Identify which cell holds the provided text, then report its [x, y] central coordinate. 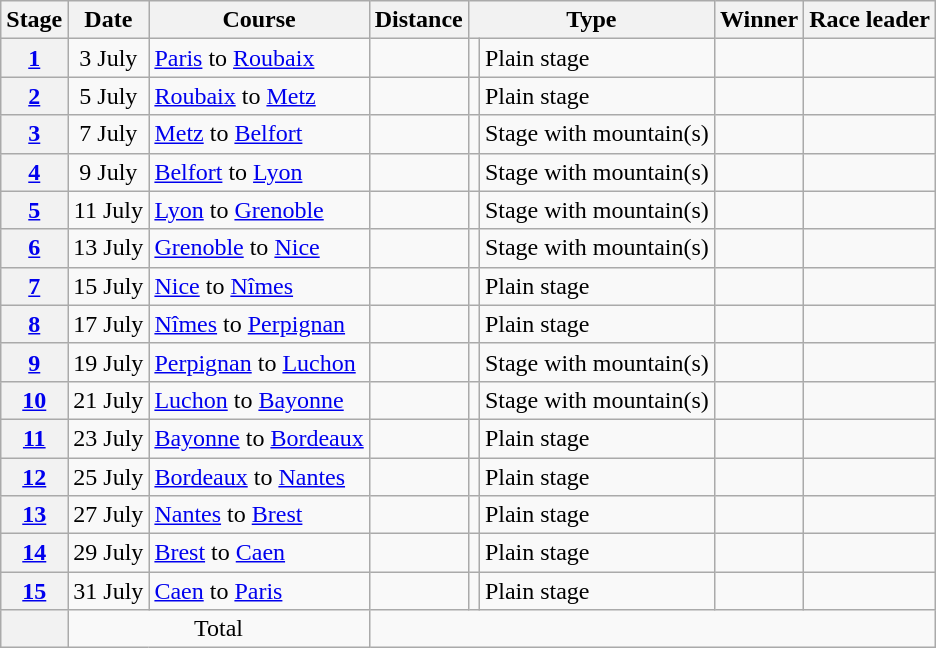
9 July [108, 172]
25 July [108, 477]
3 [34, 134]
10 [34, 400]
29 July [108, 553]
11 July [108, 210]
2 [34, 96]
9 [34, 362]
5 [34, 210]
Race leader [870, 20]
Metz to Belfort [259, 134]
1 [34, 58]
Caen to Paris [259, 591]
8 [34, 324]
27 July [108, 515]
15 July [108, 286]
Grenoble to Nice [259, 248]
7 [34, 286]
5 July [108, 96]
13 July [108, 248]
4 [34, 172]
Bayonne to Bordeaux [259, 438]
17 July [108, 324]
Total [218, 629]
6 [34, 248]
Bordeaux to Nantes [259, 477]
Type [591, 20]
Date [108, 20]
13 [34, 515]
11 [34, 438]
Roubaix to Metz [259, 96]
Perpignan to Luchon [259, 362]
Winner [758, 20]
Lyon to Grenoble [259, 210]
Nantes to Brest [259, 515]
14 [34, 553]
7 July [108, 134]
Belfort to Lyon [259, 172]
19 July [108, 362]
Paris to Roubaix [259, 58]
Luchon to Bayonne [259, 400]
3 July [108, 58]
Course [259, 20]
Nîmes to Perpignan [259, 324]
Distance [418, 20]
23 July [108, 438]
15 [34, 591]
Nice to Nîmes [259, 286]
Stage [34, 20]
Brest to Caen [259, 553]
12 [34, 477]
21 July [108, 400]
31 July [108, 591]
